Search for the cell housing the specified text and yield its [X, Y] center coordinate. 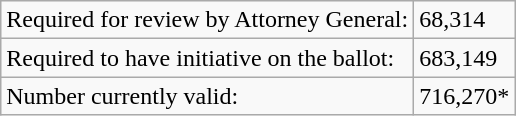
Required for review by Attorney General: [208, 20]
Required to have initiative on the ballot: [208, 58]
716,270* [464, 96]
683,149 [464, 58]
Number currently valid: [208, 96]
68,314 [464, 20]
